Scan for the cell matching the given text and deliver its (X, Y) coordinate at center. 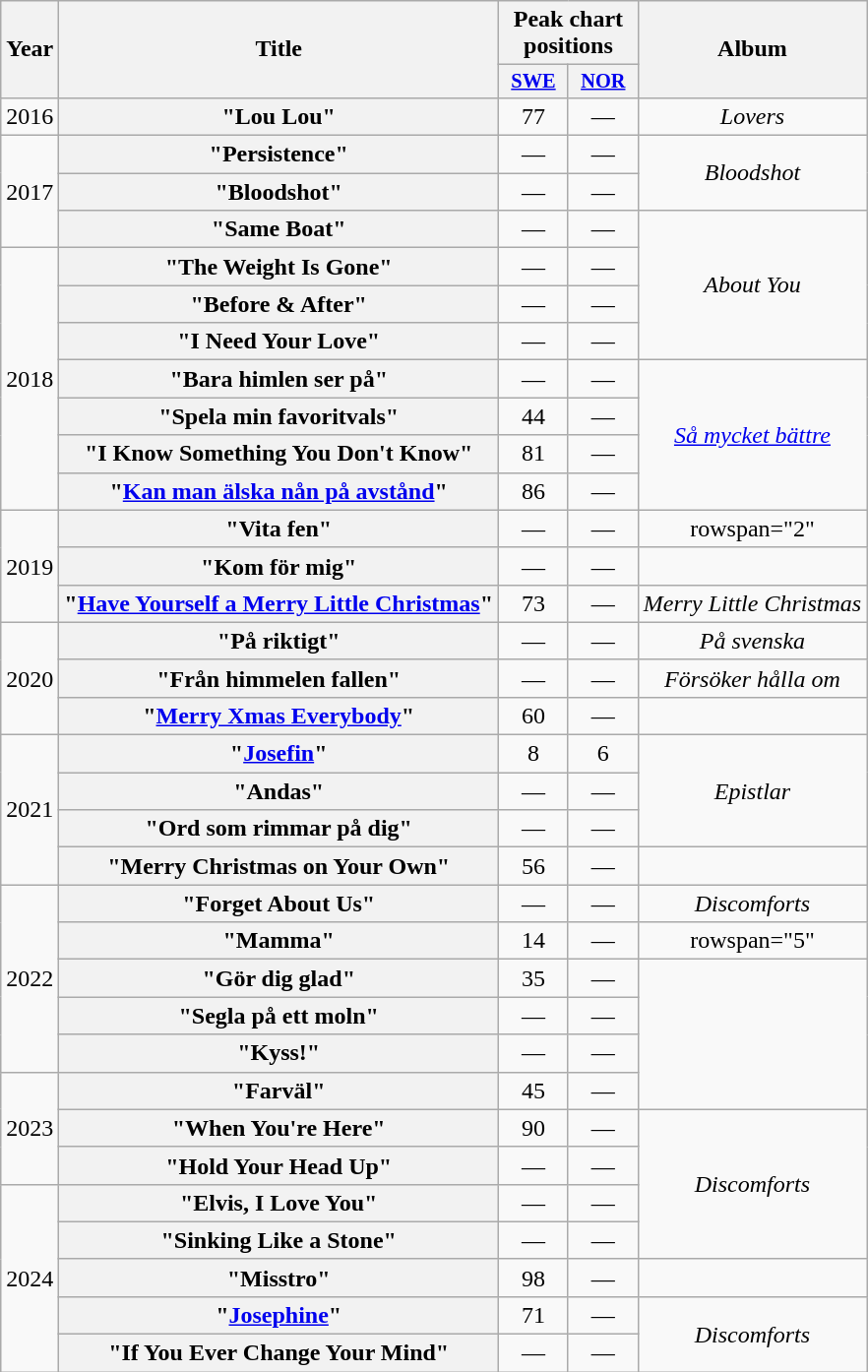
Försöker hålla om (752, 678)
2024 (30, 1278)
77 (533, 116)
"Persistence" (279, 155)
35 (533, 978)
"Hold Your Head Up" (279, 1165)
"Sinking Like a Stone" (279, 1240)
"Misstro" (279, 1278)
"Ord som rimmar på dig" (279, 829)
SWE (533, 82)
"Have Yourself a Merry Little Christmas" (279, 603)
2020 (30, 678)
"Gör dig glad" (279, 978)
"Från himmelen fallen" (279, 678)
"Kom för mig" (279, 566)
56 (533, 866)
"Bloodshot" (279, 192)
NOR (602, 82)
About You (752, 285)
60 (533, 716)
"På riktigt" (279, 641)
rowspan="5" (752, 941)
"Kan man älska nån på avstånd" (279, 491)
2019 (30, 566)
2022 (30, 978)
"Same Boat" (279, 229)
86 (533, 491)
81 (533, 454)
"Josefin" (279, 754)
2023 (30, 1128)
"I Know Something You Don't Know" (279, 454)
6 (602, 754)
90 (533, 1128)
På svenska (752, 641)
Bloodshot (752, 173)
2016 (30, 116)
45 (533, 1091)
"Segla på ett moln" (279, 1016)
"Kyss!" (279, 1053)
"The Weight Is Gone" (279, 267)
rowspan="2" (752, 529)
"Merry Christmas on Your Own" (279, 866)
"When You're Here" (279, 1128)
"Mamma" (279, 941)
Title (279, 49)
"Vita fen" (279, 529)
"Bara himlen ser på" (279, 379)
Merry Little Christmas (752, 603)
"Josephine" (279, 1315)
Lovers (752, 116)
Year (30, 49)
14 (533, 941)
73 (533, 603)
71 (533, 1315)
"Merry Xmas Everybody" (279, 716)
"Lou Lou" (279, 116)
2017 (30, 192)
"Elvis, I Love You" (279, 1203)
"Spela min favoritvals" (279, 416)
2018 (30, 379)
"Before & After" (279, 304)
2021 (30, 810)
44 (533, 416)
98 (533, 1278)
"Forget About Us" (279, 904)
Så mycket bättre (752, 435)
8 (533, 754)
"I Need Your Love" (279, 342)
"If You Ever Change Your Mind" (279, 1353)
Album (752, 49)
Epistlar (752, 791)
"Farväl" (279, 1091)
Peak chart positions (569, 33)
"Andas" (279, 791)
